Return the (X, Y) coordinate for the center point of the cell that contains the specified text.  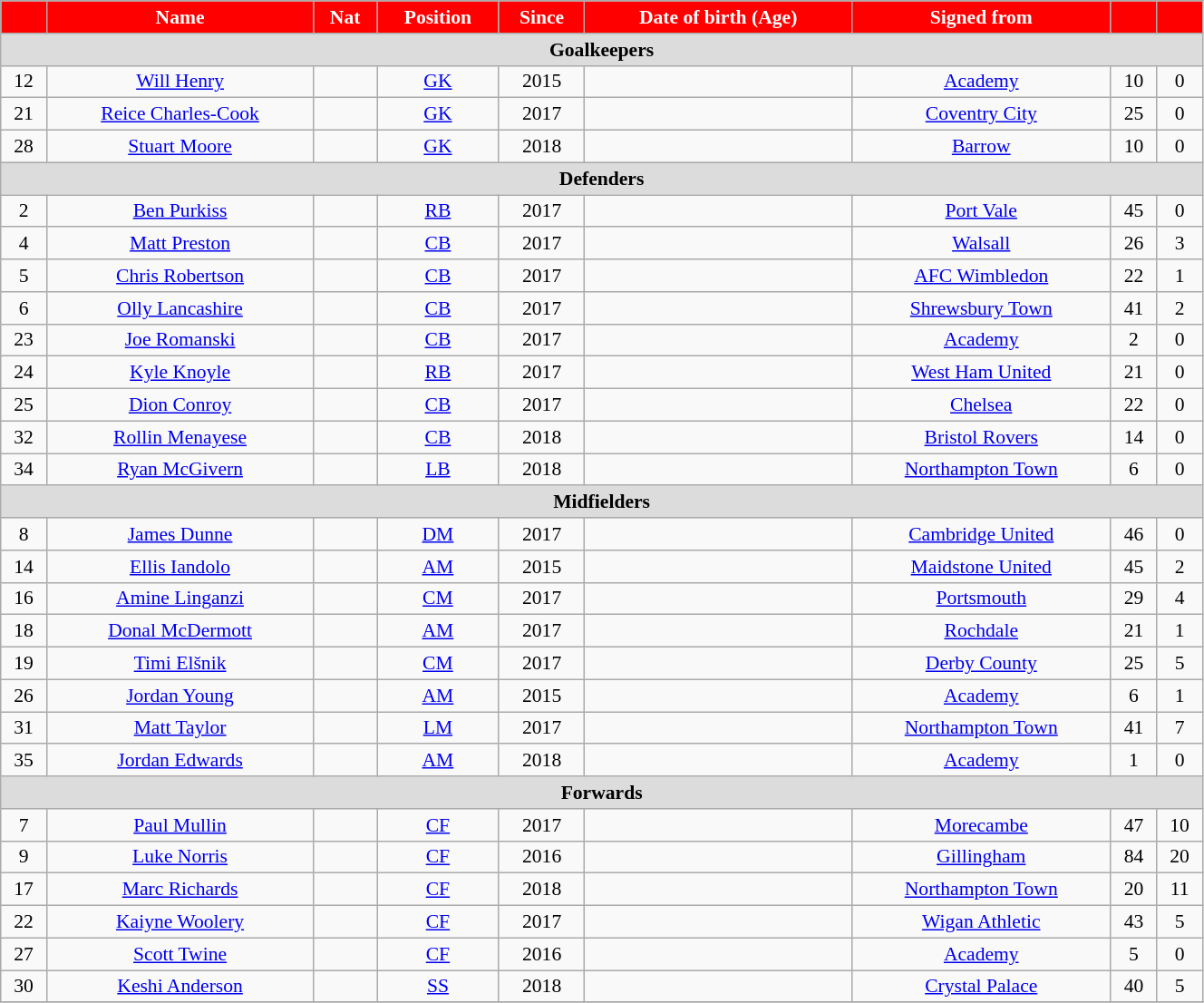
30 (24, 987)
James Dunne (180, 534)
47 (1133, 825)
35 (24, 761)
Olly Lancashire (180, 308)
West Ham United (981, 373)
32 (24, 437)
11 (1180, 890)
Kaiyne Woolery (180, 922)
Jordan Edwards (180, 761)
Signed from (981, 17)
Maidstone United (981, 567)
46 (1133, 534)
Forwards (602, 793)
Defenders (602, 179)
3 (1180, 244)
8 (24, 534)
Rochdale (981, 631)
LB (439, 470)
23 (24, 340)
Will Henry (180, 82)
Name (180, 17)
43 (1133, 922)
Bristol Rovers (981, 437)
Luke Norris (180, 857)
Portsmouth (981, 599)
Crystal Palace (981, 987)
18 (24, 631)
Chris Robertson (180, 276)
29 (1133, 599)
28 (24, 147)
Date of birth (Age) (718, 17)
Timi Elšnik (180, 664)
Walsall (981, 244)
Dion Conroy (180, 405)
LM (439, 728)
Wigan Athletic (981, 922)
Joe Romanski (180, 340)
Since (542, 17)
Keshi Anderson (180, 987)
31 (24, 728)
AFC Wimbledon (981, 276)
Donal McDermott (180, 631)
Marc Richards (180, 890)
Ben Purkiss (180, 211)
Port Vale (981, 211)
Scott Twine (180, 954)
9 (24, 857)
34 (24, 470)
Cambridge United (981, 534)
Morecambe (981, 825)
Derby County (981, 664)
Paul Mullin (180, 825)
Ryan McGivern (180, 470)
SS (439, 987)
Reice Charles-Cook (180, 114)
19 (24, 664)
Kyle Knoyle (180, 373)
Midfielders (602, 502)
Matt Preston (180, 244)
Amine Linganzi (180, 599)
24 (24, 373)
Goalkeepers (602, 50)
Position (439, 17)
17 (24, 890)
12 (24, 82)
Coventry City (981, 114)
Barrow (981, 147)
Ellis Iandolo (180, 567)
16 (24, 599)
Rollin Menayese (180, 437)
DM (439, 534)
Gillingham (981, 857)
Stuart Moore (180, 147)
Chelsea (981, 405)
40 (1133, 987)
Jordan Young (180, 696)
Matt Taylor (180, 728)
84 (1133, 857)
Nat (345, 17)
27 (24, 954)
Shrewsbury Town (981, 308)
